From the cell containing the given text, extract its center point as (X, Y) coordinate. 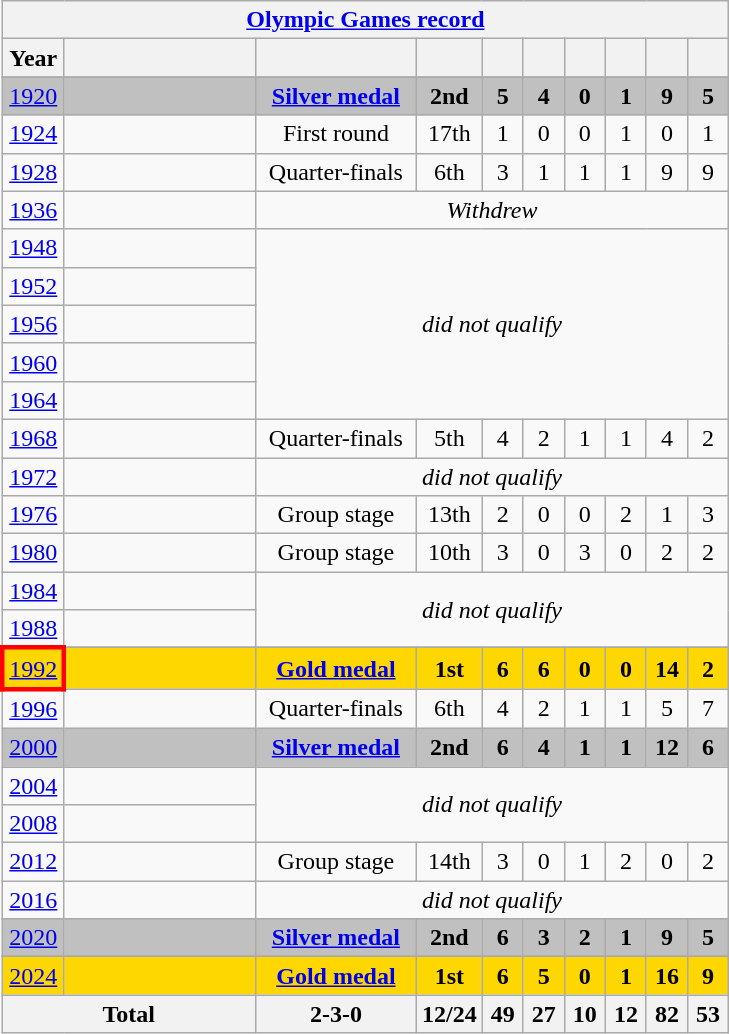
1936 (33, 210)
1984 (33, 591)
49 (502, 1014)
2004 (33, 785)
2008 (33, 824)
1924 (33, 134)
82 (666, 1014)
1948 (33, 248)
Year (33, 58)
14th (449, 862)
1996 (33, 709)
12/24 (449, 1014)
17th (449, 134)
1988 (33, 629)
53 (708, 1014)
First round (336, 134)
1972 (33, 477)
1992 (33, 668)
16 (666, 976)
14 (666, 668)
5th (449, 438)
1928 (33, 172)
1980 (33, 553)
10 (584, 1014)
2012 (33, 862)
Withdrew (492, 210)
1960 (33, 362)
1968 (33, 438)
13th (449, 515)
1964 (33, 400)
1956 (33, 324)
7 (708, 709)
Olympic Games record (365, 20)
2020 (33, 938)
2000 (33, 747)
1952 (33, 286)
2-3-0 (336, 1014)
10th (449, 553)
27 (544, 1014)
1920 (33, 96)
1976 (33, 515)
2016 (33, 900)
2024 (33, 976)
Total (128, 1014)
